Provide the (x, y) coordinate of the cell's center where the given text is located.  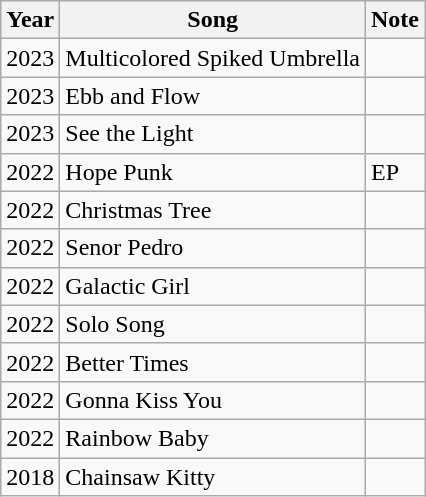
Year (30, 20)
Gonna Kiss You (213, 400)
Rainbow Baby (213, 438)
EP (394, 172)
2018 (30, 477)
See the Light (213, 134)
Christmas Tree (213, 210)
Multicolored Spiked Umbrella (213, 58)
Chainsaw Kitty (213, 477)
Note (394, 20)
Senor Pedro (213, 248)
Ebb and Flow (213, 96)
Solo Song (213, 324)
Galactic Girl (213, 286)
Better Times (213, 362)
Song (213, 20)
Hope Punk (213, 172)
